Identify which cell holds the provided text, then report its [X, Y] central coordinate. 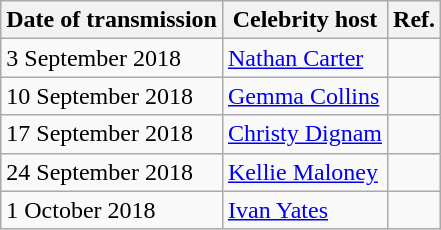
1 October 2018 [112, 210]
17 September 2018 [112, 134]
Nathan Carter [304, 58]
Ivan Yates [304, 210]
Gemma Collins [304, 96]
Ref. [414, 20]
Kellie Maloney [304, 172]
Date of transmission [112, 20]
Christy Dignam [304, 134]
24 September 2018 [112, 172]
10 September 2018 [112, 96]
Celebrity host [304, 20]
3 September 2018 [112, 58]
